For the text-containing cell, return its midpoint in [X, Y] coordinate format. 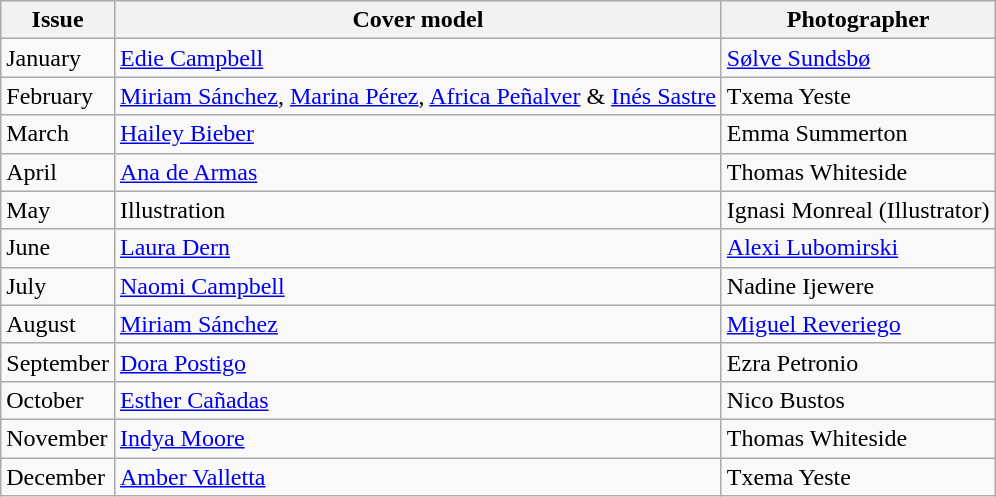
Hailey Bieber [418, 134]
Esther Cañadas [418, 400]
Ignasi Monreal (Illustrator) [858, 210]
Issue [58, 20]
Nico Bustos [858, 400]
Nadine Ijewere [858, 286]
Miriam Sánchez, Marina Pérez, Africa Peñalver & Inés Sastre [418, 96]
Dora Postigo [418, 362]
October [58, 400]
June [58, 248]
Ezra Petronio [858, 362]
Cover model [418, 20]
November [58, 438]
Miriam Sánchez [418, 324]
Edie Campbell [418, 58]
August [58, 324]
February [58, 96]
May [58, 210]
Alexi Lubomirski [858, 248]
Photographer [858, 20]
September [58, 362]
Ana de Armas [418, 172]
Illustration [418, 210]
March [58, 134]
Naomi Campbell [418, 286]
Sølve Sundsbø [858, 58]
Laura Dern [418, 248]
Amber Valletta [418, 477]
April [58, 172]
Indya Moore [418, 438]
January [58, 58]
Miguel Reveriego [858, 324]
Emma Summerton [858, 134]
December [58, 477]
July [58, 286]
